From the cell containing the given text, extract its center point as [X, Y] coordinate. 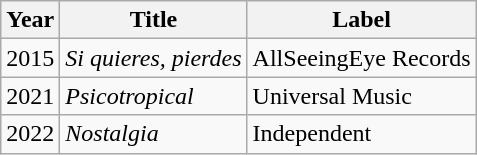
2022 [30, 134]
Psicotropical [154, 96]
Si quieres, pierdes [154, 58]
Nostalgia [154, 134]
Title [154, 20]
2015 [30, 58]
Independent [362, 134]
2021 [30, 96]
AllSeeingEye Records [362, 58]
Year [30, 20]
Label [362, 20]
Universal Music [362, 96]
